Determine the [x, y] coordinate at the center of the cell enclosing the given text.  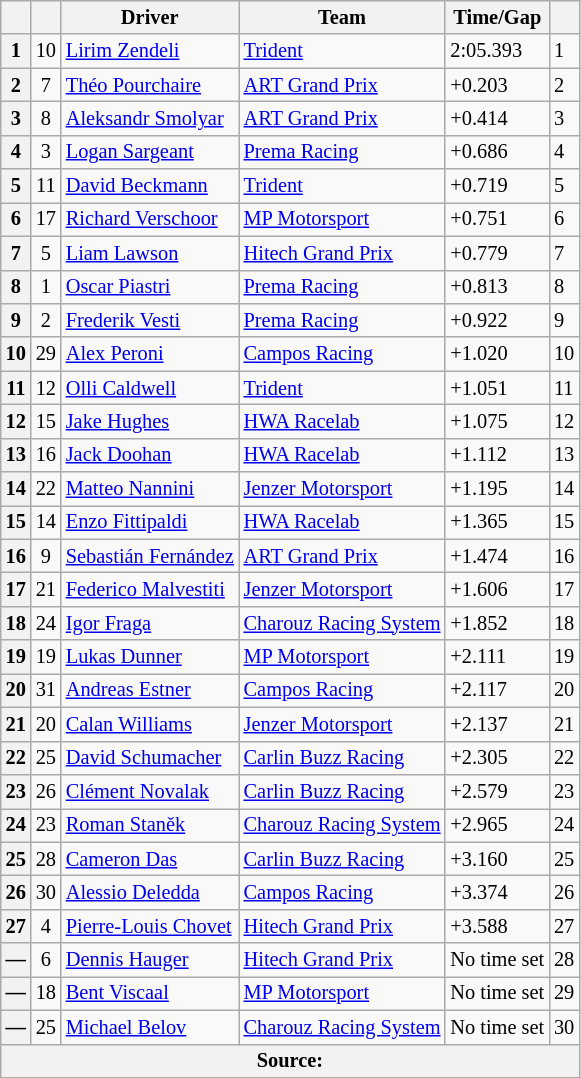
+3.588 [497, 926]
+1.020 [497, 354]
+2.111 [497, 657]
Jake Hughes [150, 421]
+1.365 [497, 522]
Dennis Hauger [150, 960]
Jack Doohan [150, 455]
Enzo Fittipaldi [150, 522]
Team [342, 17]
Michael Belov [150, 1027]
David Schumacher [150, 758]
+1.112 [497, 455]
+0.779 [497, 253]
Théo Pourchaire [150, 85]
+2.137 [497, 724]
+1.606 [497, 589]
David Beckmann [150, 186]
+0.813 [497, 287]
Cameron Das [150, 859]
Clément Novalak [150, 791]
Alessio Deledda [150, 892]
+1.051 [497, 388]
+1.195 [497, 489]
+2.305 [497, 758]
Andreas Estner [150, 690]
Oscar Piastri [150, 287]
Matteo Nannini [150, 489]
Liam Lawson [150, 253]
+1.852 [497, 623]
Sebastián Fernández [150, 556]
+1.474 [497, 556]
Alex Peroni [150, 354]
2:05.393 [497, 51]
Frederik Vesti [150, 320]
Lukas Dunner [150, 657]
Roman Staněk [150, 825]
Aleksandr Smolyar [150, 118]
+2.965 [497, 825]
Igor Fraga [150, 623]
Source: [290, 1061]
Bent Viscaal [150, 993]
+0.203 [497, 85]
Time/Gap [497, 17]
+3.160 [497, 859]
Calan Williams [150, 724]
+2.579 [497, 791]
+0.686 [497, 152]
+0.922 [497, 320]
+0.719 [497, 186]
Pierre-Louis Chovet [150, 926]
Logan Sargeant [150, 152]
+1.075 [497, 421]
Lirim Zendeli [150, 51]
+3.374 [497, 892]
Federico Malvestiti [150, 589]
Olli Caldwell [150, 388]
+0.751 [497, 219]
Driver [150, 17]
+2.117 [497, 690]
+0.414 [497, 118]
Richard Verschoor [150, 219]
31 [46, 690]
